Return [X, Y] of the center of cell containing provided text 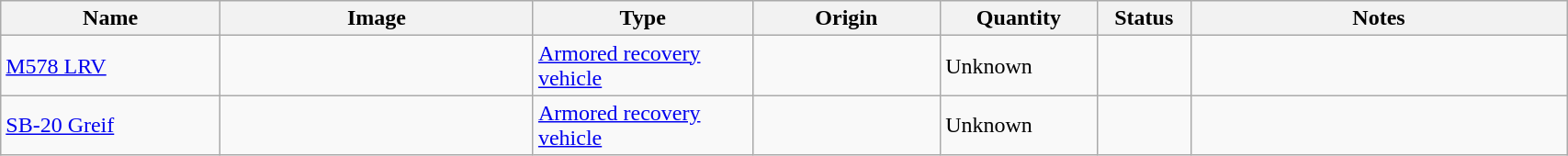
Notes [1378, 18]
Image [377, 18]
Type [643, 18]
Status [1144, 18]
Name [110, 18]
Quantity [1019, 18]
Origin [847, 18]
M578 LRV [110, 66]
SB-20 Greif [110, 125]
